Determine the (X, Y) coordinate at the center of the cell enclosing the given text.  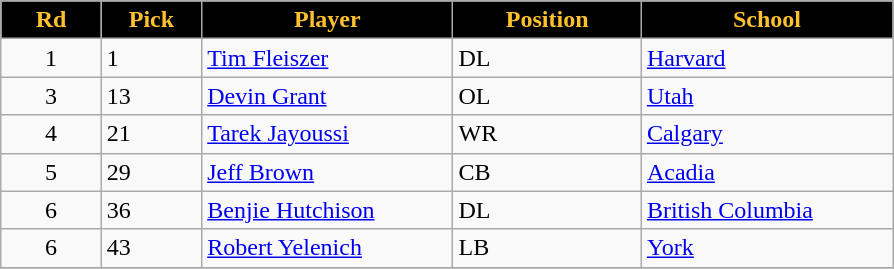
21 (151, 134)
CB (547, 172)
British Columbia (766, 210)
3 (51, 96)
LB (547, 248)
Jeff Brown (328, 172)
Calgary (766, 134)
Acadia (766, 172)
Pick (151, 20)
43 (151, 248)
OL (547, 96)
School (766, 20)
Player (328, 20)
Position (547, 20)
Benjie Hutchison (328, 210)
Rd (51, 20)
4 (51, 134)
Tarek Jayoussi (328, 134)
Harvard (766, 58)
Tim Fleiszer (328, 58)
36 (151, 210)
WR (547, 134)
5 (51, 172)
York (766, 248)
13 (151, 96)
29 (151, 172)
Devin Grant (328, 96)
Robert Yelenich (328, 248)
Utah (766, 96)
